Locate the cell with the specified text and output its (X, Y) center coordinate. 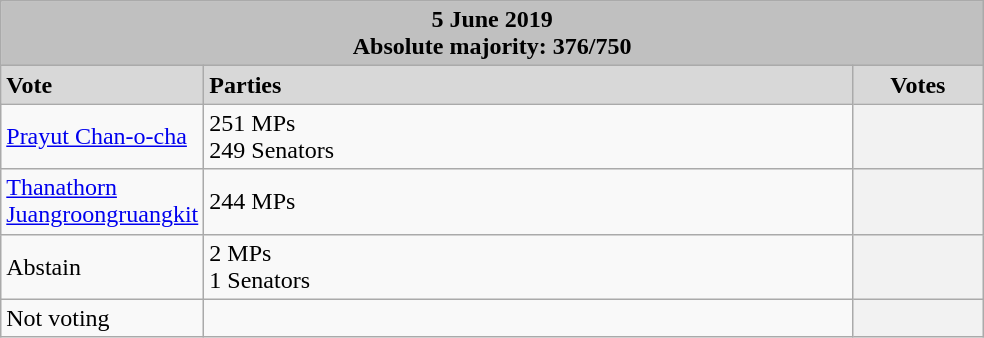
5 June 2019Absolute majority: 376/750 (492, 34)
Thanathorn Juangroongruangkit (102, 202)
Vote (102, 85)
Parties (528, 85)
Prayut Chan-o-cha (102, 136)
Abstain (102, 266)
244 MPs (528, 202)
2 MPs1 Senators (528, 266)
Votes (918, 85)
251 MPs249 Senators (528, 136)
Not voting (102, 318)
